Return the [X, Y] coordinate for the center point of the cell that contains the specified text.  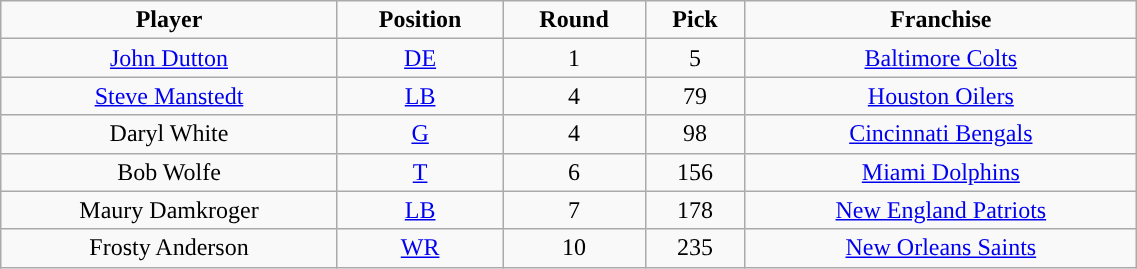
New England Patriots [941, 210]
7 [574, 210]
Franchise [941, 20]
WR [420, 248]
6 [574, 172]
Baltimore Colts [941, 58]
5 [695, 58]
Maury Damkroger [169, 210]
Player [169, 20]
Frosty Anderson [169, 248]
178 [695, 210]
John Dutton [169, 58]
Houston Oilers [941, 96]
156 [695, 172]
1 [574, 58]
T [420, 172]
G [420, 134]
Miami Dolphins [941, 172]
Daryl White [169, 134]
79 [695, 96]
Round [574, 20]
New Orleans Saints [941, 248]
10 [574, 248]
235 [695, 248]
Pick [695, 20]
Steve Manstedt [169, 96]
Bob Wolfe [169, 172]
DE [420, 58]
98 [695, 134]
Position [420, 20]
Cincinnati Bengals [941, 134]
